Scan for the cell matching the given text and deliver its [x, y] coordinate at center. 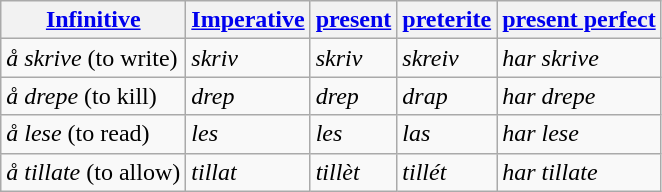
har lese [580, 134]
tillét [447, 172]
har drepe [580, 96]
har tillate [580, 172]
har skrive [580, 58]
Infinitive [94, 20]
å tillate (to allow) [94, 172]
å skrive (to write) [94, 58]
Imperative [248, 20]
present [354, 20]
skreiv [447, 58]
preterite [447, 20]
å lese (to read) [94, 134]
tillèt [354, 172]
tillat [248, 172]
å drepe (to kill) [94, 96]
las [447, 134]
present perfect [580, 20]
drap [447, 96]
